Find where the given text appears and provide that cell's center as (X, Y) coordinate. 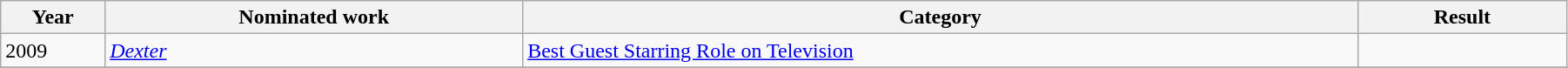
2009 (53, 51)
Nominated work (314, 17)
Result (1462, 17)
Year (53, 17)
Dexter (314, 51)
Category (941, 17)
Best Guest Starring Role on Television (941, 51)
